Return [x, y] of the center of cell containing provided text 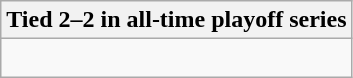
Tied 2–2 in all-time playoff series [176, 20]
